Determine the [X, Y] coordinate at the center of the cell enclosing the given text.  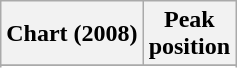
Peak position [189, 34]
Chart (2008) [72, 34]
